Find where the given text appears and provide that cell's center as [x, y] coordinate. 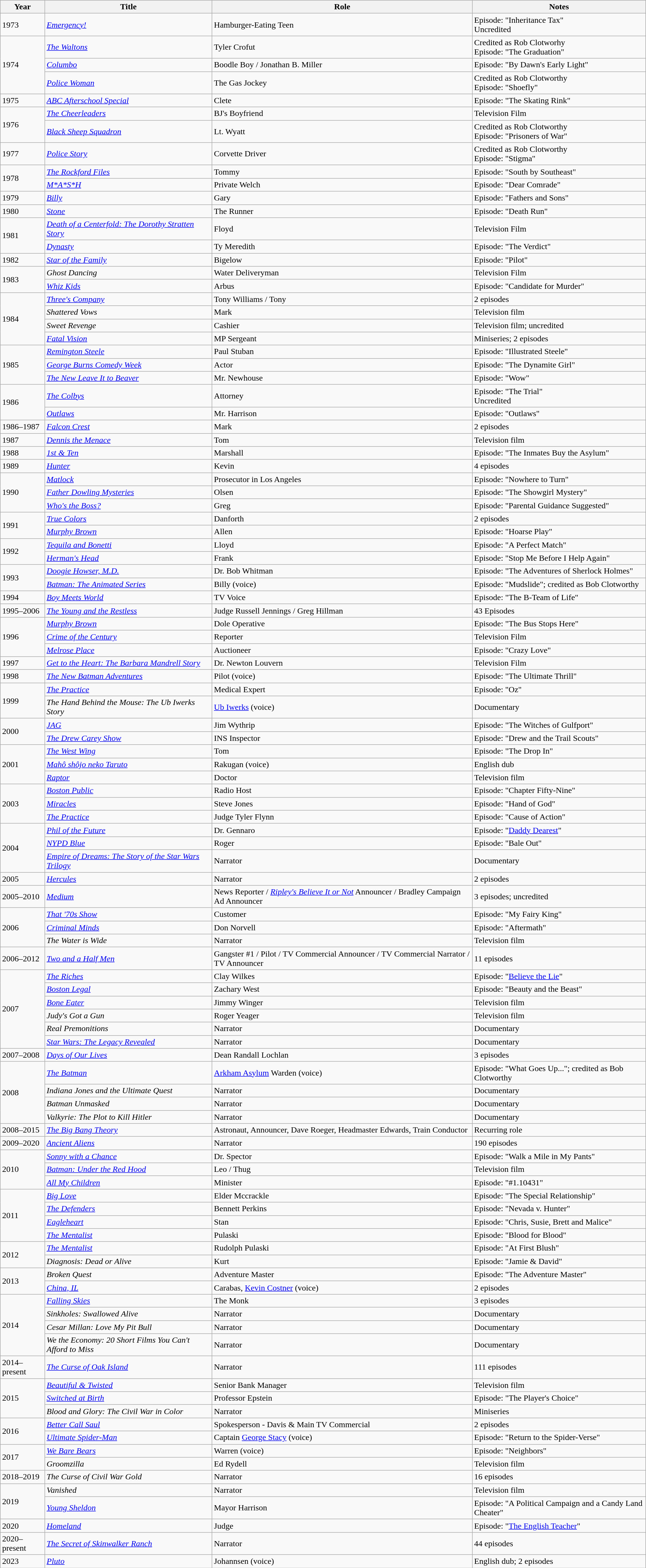
Episode: "Outlaws" [559, 413]
Falling Skies [128, 1301]
2019 [23, 1501]
Police Story [128, 154]
Roger [342, 843]
1991 [23, 525]
1998 [23, 676]
Episode: "Dear Comrade" [559, 185]
1980 [23, 211]
2017 [23, 1457]
Credited as Rob ClotworthyEpisode: "Shoefly" [559, 83]
Days of Our Lives [128, 1055]
Title [128, 7]
Ultimate Spider-Man [128, 1438]
Miracles [128, 804]
Diagnosis: Dead or Alive [128, 1261]
Episode: "My Fairy King" [559, 914]
Episode: "Mudslide"; credited as Bob Clotworthy [559, 584]
Episode: "Crazy Love" [559, 650]
The Young and the Restless [128, 610]
Jimmy Winger [342, 1002]
Episode: "The Skating Rink" [559, 100]
Big Love [128, 1196]
Tony Williams / Tony [342, 299]
Floyd [342, 229]
43 Episodes [559, 610]
The Drew Carey Show [128, 738]
The Gas Jockey [342, 83]
Leo / Thug [342, 1169]
Episode: "Aftermath" [559, 928]
Boston Legal [128, 989]
NYPD Blue [128, 843]
Fatal Vision [128, 339]
Episode: "The Dynamite Girl" [559, 365]
Episode: "By Dawn's Early Light" [559, 65]
China, IL [128, 1287]
Eagleheart [128, 1222]
Bigelow [342, 260]
Arkham Asylum Warden (voice) [342, 1072]
The Waltons [128, 47]
Episode: "Hand of God" [559, 804]
Hunter [128, 466]
3 episodes; uncredited [559, 896]
We the Economy: 20 Short Films You Can't Afford to Miss [128, 1345]
Episode: "What Goes Up..."; credited as Bob Clotworthy [559, 1072]
Dr. Newton Louvern [342, 663]
M*A*S*H [128, 185]
2003 [23, 804]
Episode: "Chapter Fifty-Nine" [559, 791]
The West Wing [128, 751]
Bone Eater [128, 1002]
Dr. Spector [342, 1156]
MP Sergeant [342, 339]
Three's Company [128, 299]
Rakugan (voice) [342, 764]
The Monk [342, 1301]
Blood and Glory: The Civil War in Color [128, 1411]
1981 [23, 235]
1999 [23, 700]
1993 [23, 578]
Episode: "Parental Guidance Suggested" [559, 506]
Stan [342, 1222]
Episode: "Cause of Action" [559, 817]
Mayor Harrison [342, 1508]
Episode: "Neighbors" [559, 1451]
Episode: "Nevada v. Hunter" [559, 1209]
2020–present [23, 1543]
Cashier [342, 325]
The Cheerleaders [128, 114]
Batman: Under the Red Hood [128, 1169]
Roger Yeager [342, 1016]
1997 [23, 663]
The Runner [342, 211]
Danforth [342, 519]
1990 [23, 492]
2020 [23, 1526]
Medical Expert [342, 689]
Notes [559, 7]
Boston Public [128, 791]
Ghost Dancing [128, 273]
Kevin [342, 466]
Episode: "Return to the Spider-Verse" [559, 1438]
Episode: "Candidate for Murder" [559, 286]
Rudolph Pulaski [342, 1248]
Switched at Birth [128, 1398]
2004 [23, 847]
1986 [23, 402]
1975 [23, 100]
Young Sheldon [128, 1508]
Senior Bank Manager [342, 1385]
1973 [23, 25]
TV Voice [342, 597]
Episode: "The Ultimate Thrill" [559, 676]
2014–present [23, 1367]
Attorney [342, 395]
Judy's Got a Gun [128, 1016]
4 episodes [559, 466]
Boodle Boy / Jonathan B. Miller [342, 65]
Radio Host [342, 791]
2018–2019 [23, 1477]
Batman Unmasked [128, 1104]
Episode: "Fathers and Sons" [559, 198]
Who's the Boss? [128, 506]
Allen [342, 532]
1982 [23, 260]
2008–2015 [23, 1130]
Don Norvell [342, 928]
1987 [23, 440]
ABC Afterschool Special [128, 100]
The Batman [128, 1072]
2013 [23, 1281]
Episode: "South by Southeast" [559, 171]
1988 [23, 453]
Episode: "Blood for Blood" [559, 1235]
Marshall [342, 453]
English dub; 2 episodes [559, 1561]
Two and a Half Men [128, 959]
Lt. Wyatt [342, 131]
Mr. Newhouse [342, 378]
Billy (voice) [342, 584]
Johannsen (voice) [342, 1561]
Judge Russell Jennings / Greg Hillman [342, 610]
Mr. Harrison [342, 413]
2015 [23, 1398]
Frank [342, 558]
1995–2006 [23, 610]
1974 [23, 65]
Carabas, Kevin Costner (voice) [342, 1287]
Actor [342, 365]
Episode: "Bale Out" [559, 843]
Death of a Centerfold: The Dorothy Stratten Story [128, 229]
Customer [342, 914]
Episode: "The Witches of Gulfport" [559, 725]
16 episodes [559, 1477]
1977 [23, 154]
Episode: "Chris, Susie, Brett and Malice" [559, 1222]
Episode: "Walk a Mile in My Pants" [559, 1156]
Pilot (voice) [342, 676]
Beautiful & Twisted [128, 1385]
Better Call Saul [128, 1424]
2005–2010 [23, 896]
Miniseries [559, 1411]
Episode: "Pilot" [559, 260]
Clay Wilkes [342, 976]
Dennis the Menace [128, 440]
Episode: "#1.10431" [559, 1183]
Role [342, 7]
The Colbys [128, 395]
Shattered Vows [128, 312]
Dr. Bob Whitman [342, 571]
Episode: "Believe the Lie" [559, 976]
Phil of the Future [128, 830]
Police Woman [128, 83]
Private Welch [342, 185]
Stone [128, 211]
INS Inspector [342, 738]
Year [23, 7]
Steve Jones [342, 804]
Dole Operative [342, 624]
Episode: "Daddy Dearest" [559, 830]
Whiz Kids [128, 286]
Corvette Driver [342, 154]
Gary [342, 198]
2010 [23, 1169]
News Reporter / Ripley's Believe It or Not Announcer / Bradley Campaign Ad Announcer [342, 896]
Hamburger-Eating Teen [342, 25]
The Curse of Civil War Gold [128, 1477]
44 episodes [559, 1543]
Black Sheep Squadron [128, 131]
Star Wars: The Legacy Revealed [128, 1042]
Falcon Crest [128, 427]
Dynasty [128, 247]
Emergency! [128, 25]
Episode: "The Adventures of Sherlock Holmes" [559, 571]
Olsen [342, 492]
Credited as Rob ClotworthyEpisode: "Stigma" [559, 154]
Water Deliveryman [342, 273]
Professor Epstein [342, 1398]
Outlaws [128, 413]
Spokesperson - Davis & Main TV Commercial [342, 1424]
Recurring role [559, 1130]
Arbus [342, 286]
Columbo [128, 65]
1978 [23, 178]
Episode: "The Player's Choice" [559, 1398]
Dr. Gennaro [342, 830]
The New Batman Adventures [128, 676]
Groomzilla [128, 1464]
Ed Rydell [342, 1464]
Episode: "The Bus Stops Here" [559, 624]
Sinkholes: Swallowed Alive [128, 1314]
2016 [23, 1431]
2005 [23, 879]
Astronaut, Announcer, Dave Roeger, Headmaster Edwards, Train Conductor [342, 1130]
Episode: "Death Run" [559, 211]
Empire of Dreams: The Story of the Star Wars Trilogy [128, 861]
The Hand Behind the Mouse: The Ub Iwerks Story [128, 707]
Real Premonitions [128, 1029]
Auctioneer [342, 650]
Tommy [342, 171]
1985 [23, 365]
True Colors [128, 519]
Criminal Minds [128, 928]
Clete [342, 100]
Episode: "The Special Relationship" [559, 1196]
Sonny with a Chance [128, 1156]
The Rockford Files [128, 171]
Doogie Howser, M.D. [128, 571]
Episode: "Oz" [559, 689]
1996 [23, 637]
Bennett Perkins [342, 1209]
Episode: "A Perfect Match" [559, 545]
Mahô shôjo neko Taruto [128, 764]
2011 [23, 1215]
Herman's Head [128, 558]
Episode: "A Political Campaign and a Candy Land Cheater" [559, 1508]
Hercules [128, 879]
Gangster #1 / Pilot / TV Commercial Announcer / TV Commercial Narrator / TV Announcer [342, 959]
Paul Stuban [342, 352]
2023 [23, 1561]
Episode: "At First Blush" [559, 1248]
2007 [23, 1009]
Episode: "The Showgirl Mystery" [559, 492]
The Big Bang Theory [128, 1130]
Episode: "The Verdict" [559, 247]
2000 [23, 732]
Remington Steele [128, 352]
Crime of the Century [128, 637]
1983 [23, 280]
Episode: "Wow" [559, 378]
Episode: "The Trial"Uncredited [559, 395]
111 episodes [559, 1367]
Minister [342, 1183]
The Defenders [128, 1209]
Doctor [342, 777]
All My Children [128, 1183]
Warren (voice) [342, 1451]
English dub [559, 764]
Adventure Master [342, 1274]
Episode: "Jamie & David" [559, 1261]
Raptor [128, 777]
Judge Tyler Flynn [342, 817]
Dean Randall Lochlan [342, 1055]
Episode: "The Drop In" [559, 751]
Sweet Revenge [128, 325]
Episode: "Drew and the Trail Scouts" [559, 738]
Miniseries; 2 episodes [559, 339]
George Burns Comedy Week [128, 365]
1976 [23, 125]
1992 [23, 551]
Kurt [342, 1261]
Ub Iwerks (voice) [342, 707]
Greg [342, 506]
Credited as Rob ClotworhyEpisode: "The Graduation" [559, 47]
Melrose Place [128, 650]
2006 [23, 928]
Broken Quest [128, 1274]
Billy [128, 198]
2006–2012 [23, 959]
Zachary West [342, 989]
1986–1987 [23, 427]
Matlock [128, 479]
Medium [128, 896]
Episode: "Illustrated Steele" [559, 352]
Credited as Rob ClotworthyEpisode: "Prisoners of War" [559, 131]
2012 [23, 1255]
Tequila and Bonetti [128, 545]
2007–2008 [23, 1055]
1979 [23, 198]
Indiana Jones and the Ultimate Quest [128, 1090]
2009–2020 [23, 1143]
Prosecutor in Los Angeles [342, 479]
Episode: "The Inmates Buy the Asylum" [559, 453]
2014 [23, 1325]
1st & Ten [128, 453]
Judge [342, 1526]
2008 [23, 1092]
Boy Meets World [128, 597]
1994 [23, 597]
Captain George Stacy (voice) [342, 1438]
Episode: "Inheritance Tax"Uncredited [559, 25]
Television film; uncredited [559, 325]
Ty Meredith [342, 247]
Father Dowling Mysteries [128, 492]
Tyler Crofut [342, 47]
Reporter [342, 637]
2001 [23, 764]
Batman: The Animated Series [128, 584]
1984 [23, 319]
The Riches [128, 976]
11 episodes [559, 959]
Valkyrie: The Plot to Kill Hitler [128, 1117]
JAG [128, 725]
Pulaski [342, 1235]
Episode: "The B-Team of Life" [559, 597]
Vanished [128, 1490]
The Curse of Oak Island [128, 1367]
Jim Wythrip [342, 725]
1989 [23, 466]
That '70s Show [128, 914]
Cesar Millan: Love My Pit Bull [128, 1327]
Episode: "Beauty and the Beast" [559, 989]
Homeland [128, 1526]
Elder Mccrackle [342, 1196]
Ancient Aliens [128, 1143]
Episode: "The English Teacher" [559, 1526]
Lloyd [342, 545]
Episode: "Stop Me Before I Help Again" [559, 558]
Get to the Heart: The Barbara Mandrell Story [128, 663]
BJ's Boyfriend [342, 114]
We Bare Bears [128, 1451]
190 episodes [559, 1143]
Episode: "The Adventure Master" [559, 1274]
Pluto [128, 1561]
The New Leave It to Beaver [128, 378]
The Secret of Skinwalker Ranch [128, 1543]
Star of the Family [128, 260]
The Water is Wide [128, 941]
Episode: "Nowhere to Turn" [559, 479]
Episode: "Hoarse Play" [559, 532]
